Detect which cell encompasses the target text, then output its [x, y] center coordinate. 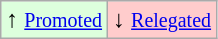
↓ Relegated [162, 20]
↑ Promoted [54, 20]
